Pinpoint the cell where the given text exists, returning its [x, y] midpoint coordinate. 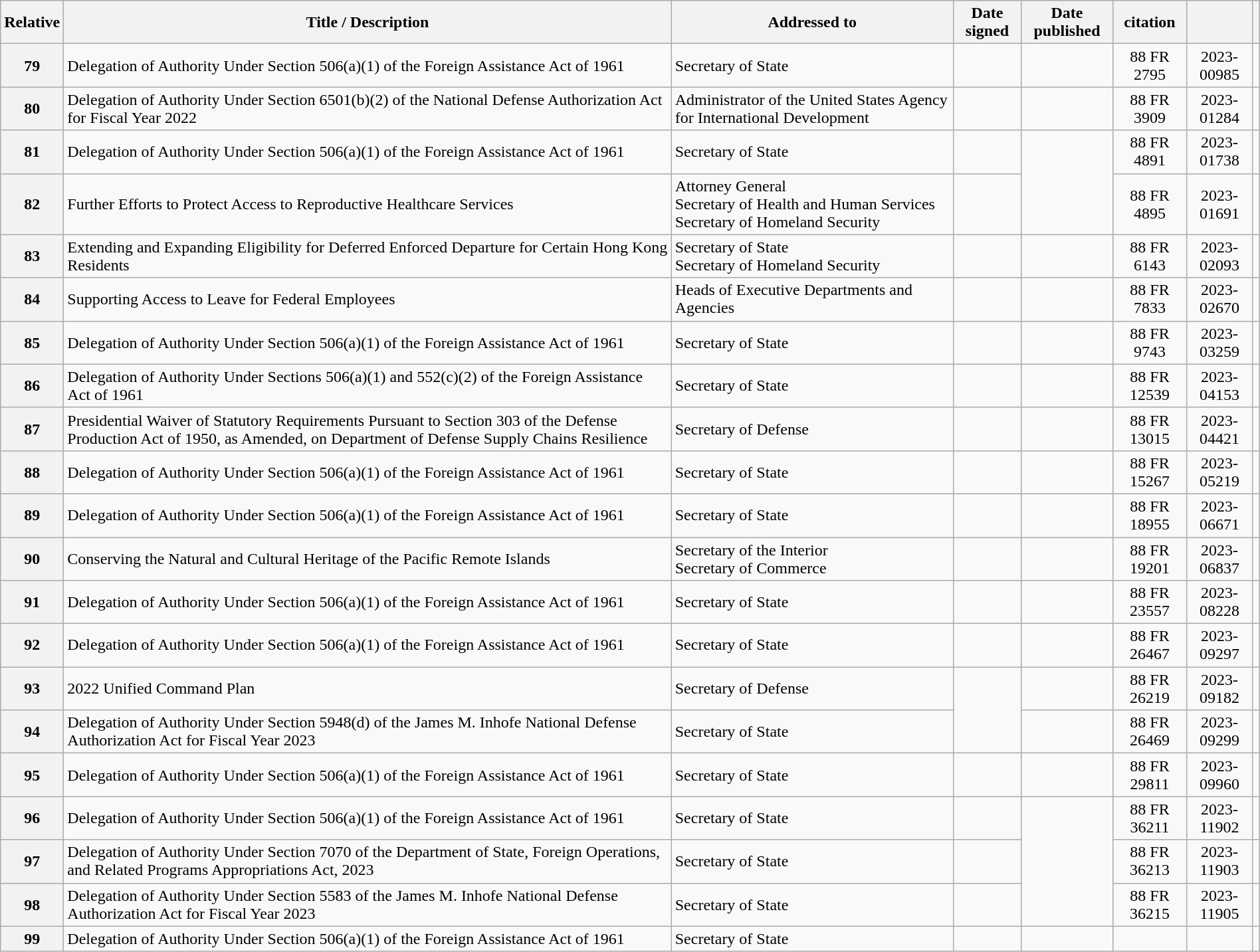
2023-11905 [1219, 905]
88 [32, 472]
2023-11903 [1219, 861]
88 FR 13015 [1150, 429]
97 [32, 861]
Extending and Expanding Eligibility for Deferred Enforced Departure for Certain Hong Kong Residents [367, 256]
88 FR 29811 [1150, 775]
2022 Unified Command Plan [367, 688]
2023-09182 [1219, 688]
88 FR 6143 [1150, 256]
Heads of Executive Departments and Agencies [812, 299]
88 FR 15267 [1150, 472]
Secretary of StateSecretary of Homeland Security [812, 256]
Delegation of Authority Under Section 5948(d) of the James M. Inhofe National Defense Authorization Act for Fiscal Year 2023 [367, 732]
80 [32, 109]
84 [32, 299]
2023-00985 [1219, 65]
88 FR 19201 [1150, 558]
Addressed to [812, 23]
Administrator of the United States Agency for International Development [812, 109]
93 [32, 688]
88 FR 23557 [1150, 602]
2023-01284 [1219, 109]
88 FR 36211 [1150, 818]
88 FR 3909 [1150, 109]
88 FR 18955 [1150, 516]
88 FR 26219 [1150, 688]
81 [32, 151]
Delegation of Authority Under Section 6501(b)(2) of the National Defense Authorization Act for Fiscal Year 2022 [367, 109]
Conserving the Natural and Cultural Heritage of the Pacific Remote Islands [367, 558]
96 [32, 818]
95 [32, 775]
Relative [32, 23]
citation [1150, 23]
88 FR 4891 [1150, 151]
2023-11902 [1219, 818]
88 FR 36213 [1150, 861]
2023-01691 [1219, 204]
99 [32, 939]
88 FR 9743 [1150, 343]
Date signed [988, 23]
Attorney GeneralSecretary of Health and Human ServicesSecretary of Homeland Security [812, 204]
2023-09297 [1219, 646]
98 [32, 905]
82 [32, 204]
2023-06837 [1219, 558]
2023-09299 [1219, 732]
88 FR 7833 [1150, 299]
Delegation of Authority Under Section 7070 of the Department of State, Foreign Operations, and Related Programs Appropriations Act, 2023 [367, 861]
86 [32, 385]
92 [32, 646]
91 [32, 602]
2023-01738 [1219, 151]
2023-04421 [1219, 429]
2023-08228 [1219, 602]
88 FR 26469 [1150, 732]
83 [32, 256]
Title / Description [367, 23]
2023-02670 [1219, 299]
79 [32, 65]
88 FR 12539 [1150, 385]
Delegation of Authority Under Section 5583 of the James M. Inhofe National Defense Authorization Act for Fiscal Year 2023 [367, 905]
Secretary of the InteriorSecretary of Commerce [812, 558]
2023-05219 [1219, 472]
2023-09960 [1219, 775]
94 [32, 732]
2023-03259 [1219, 343]
Further Efforts to Protect Access to Reproductive Healthcare Services [367, 204]
Date published [1067, 23]
88 FR 36215 [1150, 905]
2023-02093 [1219, 256]
2023-06671 [1219, 516]
Delegation of Authority Under Sections 506(a)(1) and 552(c)(2) of the Foreign Assistance Act of 1961 [367, 385]
89 [32, 516]
88 FR 26467 [1150, 646]
87 [32, 429]
88 FR 4895 [1150, 204]
88 FR 2795 [1150, 65]
2023-04153 [1219, 385]
90 [32, 558]
Supporting Access to Leave for Federal Employees [367, 299]
85 [32, 343]
